Search for the cell housing the specified text and yield its [X, Y] center coordinate. 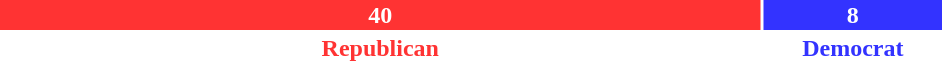
8 [853, 15]
40 [380, 15]
